Provide the [x, y] coordinate of the cell's center where the given text is located.  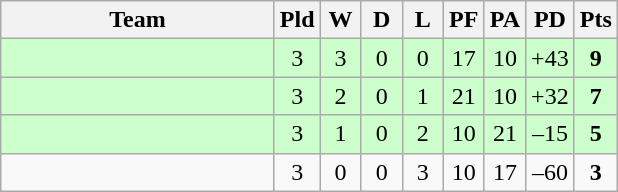
9 [596, 58]
PF [464, 20]
Pld [297, 20]
5 [596, 134]
–60 [550, 172]
L [422, 20]
PA [504, 20]
–15 [550, 134]
+32 [550, 96]
Team [138, 20]
PD [550, 20]
W [340, 20]
+43 [550, 58]
D [382, 20]
Pts [596, 20]
7 [596, 96]
